Return (X, Y) of the center of cell containing provided text 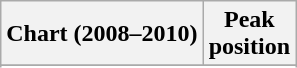
Peakposition (249, 34)
Chart (2008–2010) (102, 34)
